Find where the given text appears and provide that cell's center as (X, Y) coordinate. 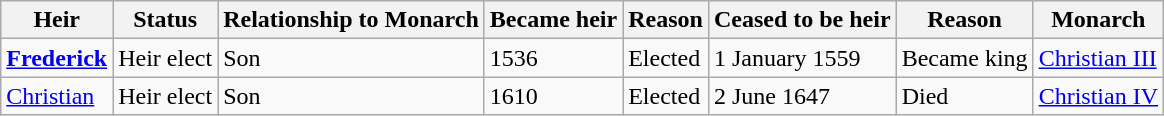
1610 (553, 96)
1 January 1559 (802, 58)
Frederick (57, 58)
Status (166, 20)
1536 (553, 58)
Christian III (1098, 58)
Died (964, 96)
Ceased to be heir (802, 20)
Relationship to Monarch (352, 20)
Heir (57, 20)
Christian IV (1098, 96)
Monarch (1098, 20)
Christian (57, 96)
Became heir (553, 20)
2 June 1647 (802, 96)
Became king (964, 58)
